Identify which cell holds the provided text, then report its (x, y) central coordinate. 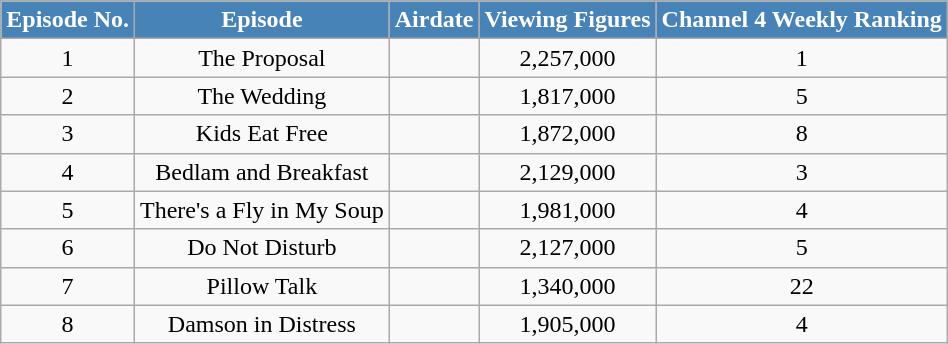
7 (68, 286)
Bedlam and Breakfast (262, 172)
Do Not Disturb (262, 248)
2,127,000 (568, 248)
Pillow Talk (262, 286)
Channel 4 Weekly Ranking (802, 20)
1,872,000 (568, 134)
2,257,000 (568, 58)
1,817,000 (568, 96)
Kids Eat Free (262, 134)
Episode No. (68, 20)
1,981,000 (568, 210)
Episode (262, 20)
The Proposal (262, 58)
There's a Fly in My Soup (262, 210)
The Wedding (262, 96)
22 (802, 286)
Damson in Distress (262, 324)
2 (68, 96)
1,905,000 (568, 324)
Viewing Figures (568, 20)
1,340,000 (568, 286)
2,129,000 (568, 172)
Airdate (434, 20)
6 (68, 248)
